For the text-containing cell, return its midpoint in (X, Y) coordinate format. 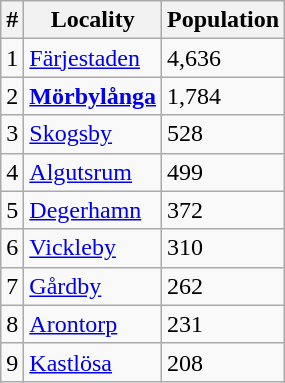
Kastlösa (93, 362)
Arontorp (93, 324)
Färjestaden (93, 58)
4,636 (224, 58)
Locality (93, 20)
Algutsrum (93, 172)
Mörbylånga (93, 96)
4 (12, 172)
231 (224, 324)
528 (224, 134)
Degerhamn (93, 210)
Gårdby (93, 286)
9 (12, 362)
372 (224, 210)
Skogsby (93, 134)
2 (12, 96)
7 (12, 286)
1 (12, 58)
Vickleby (93, 248)
499 (224, 172)
208 (224, 362)
262 (224, 286)
5 (12, 210)
Population (224, 20)
6 (12, 248)
1,784 (224, 96)
8 (12, 324)
310 (224, 248)
# (12, 20)
3 (12, 134)
